Detect which cell encompasses the target text, then output its (X, Y) center coordinate. 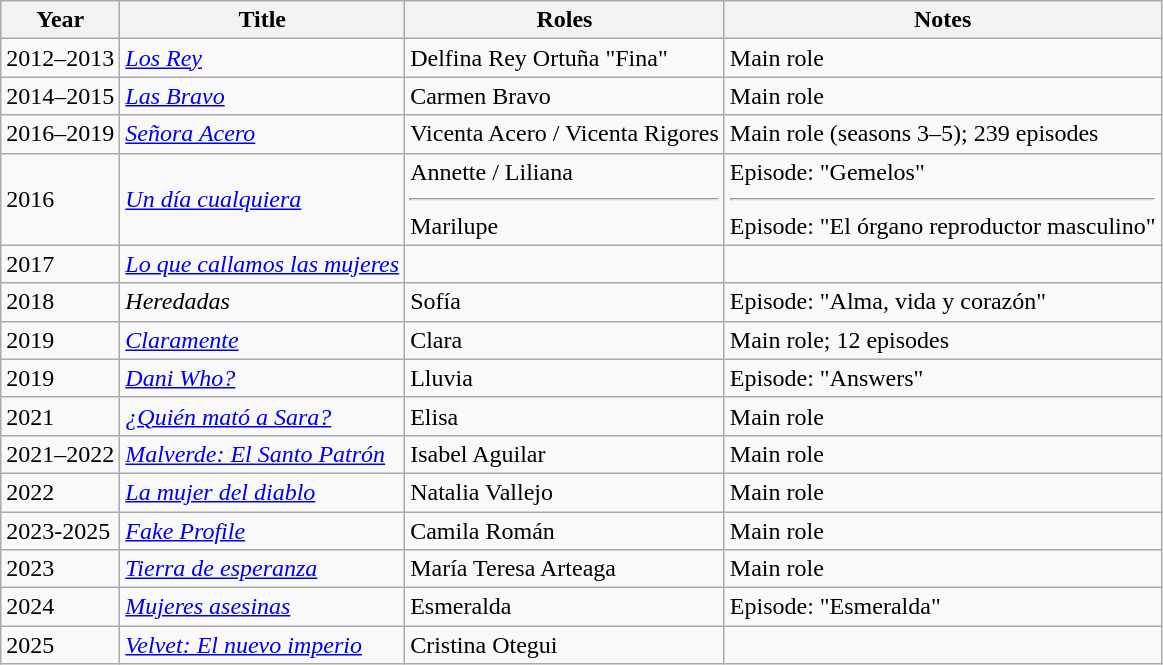
Las Bravo (262, 96)
2012–2013 (60, 58)
Episode: "Esmeralda" (942, 607)
2023 (60, 569)
Cristina Otegui (565, 645)
Main role (seasons 3–5); 239 episodes (942, 134)
Episode: "Answers" (942, 378)
Lluvia (565, 378)
¿Quién mató a Sara? (262, 416)
Sofía (565, 302)
2021–2022 (60, 454)
Episode: "Gemelos"Episode: "El órgano reproductor masculino" (942, 199)
Title (262, 20)
Vicenta Acero / Vicenta Rigores (565, 134)
Dani Who? (262, 378)
Roles (565, 20)
Los Rey (262, 58)
Fake Profile (262, 531)
Year (60, 20)
2016–2019 (60, 134)
Elisa (565, 416)
Main role; 12 episodes (942, 340)
La mujer del diablo (262, 492)
Esmeralda (565, 607)
2018 (60, 302)
2021 (60, 416)
Isabel Aguilar (565, 454)
Heredadas (262, 302)
Lo que callamos las mujeres (262, 264)
Tierra de esperanza (262, 569)
María Teresa Arteaga (565, 569)
Carmen Bravo (565, 96)
2014–2015 (60, 96)
2017 (60, 264)
Notes (942, 20)
Un día cualquiera (262, 199)
Clara (565, 340)
2024 (60, 607)
Episode: "Alma, vida y corazón" (942, 302)
2022 (60, 492)
2023-2025 (60, 531)
Señora Acero (262, 134)
2016 (60, 199)
Mujeres asesinas (262, 607)
Velvet: El nuevo imperio (262, 645)
Natalia Vallejo (565, 492)
Delfina Rey Ortuña "Fina" (565, 58)
Malverde: El Santo Patrón (262, 454)
Claramente (262, 340)
Camila Román (565, 531)
Annette / LilianaMarilupe (565, 199)
2025 (60, 645)
